Scan for the cell matching the given text and deliver its (x, y) coordinate at center. 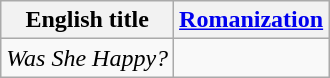
Was She Happy? (88, 58)
English title (88, 20)
Romanization (252, 20)
